Pinpoint the cell where the given text exists, returning its [X, Y] midpoint coordinate. 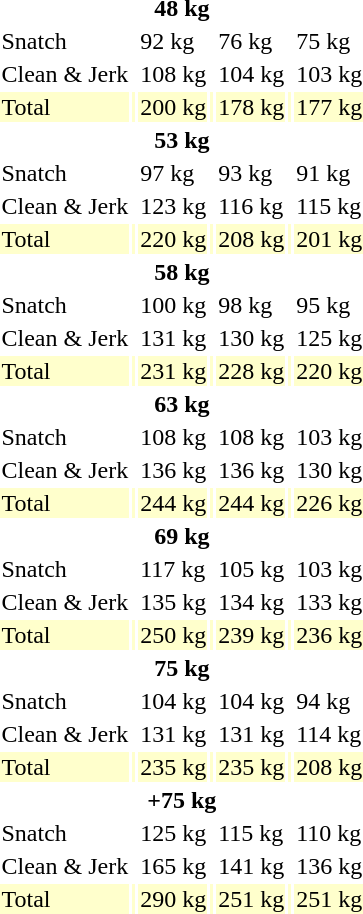
100 kg [174, 305]
98 kg [252, 305]
134 kg [252, 602]
76 kg [252, 41]
123 kg [174, 206]
200 kg [174, 107]
135 kg [174, 602]
178 kg [252, 107]
116 kg [252, 206]
239 kg [252, 635]
125 kg [174, 833]
117 kg [174, 569]
115 kg [252, 833]
290 kg [174, 899]
130 kg [252, 338]
105 kg [252, 569]
220 kg [174, 239]
97 kg [174, 173]
93 kg [252, 173]
250 kg [174, 635]
228 kg [252, 371]
251 kg [252, 899]
141 kg [252, 866]
165 kg [174, 866]
92 kg [174, 41]
231 kg [174, 371]
208 kg [252, 239]
